Return [x, y] of the center of cell containing provided text 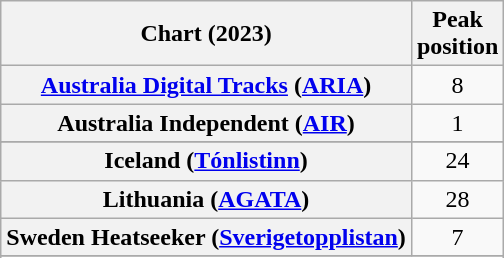
Sweden Heatseeker (Sverigetopplistan) [206, 237]
Australia Independent (AIR) [206, 123]
Chart (2023) [206, 34]
28 [457, 199]
Peakposition [457, 34]
Iceland (Tónlistinn) [206, 161]
Lithuania (AGATA) [206, 199]
8 [457, 85]
Australia Digital Tracks (ARIA) [206, 85]
24 [457, 161]
1 [457, 123]
7 [457, 237]
